Identify which cell holds the provided text, then report its (x, y) central coordinate. 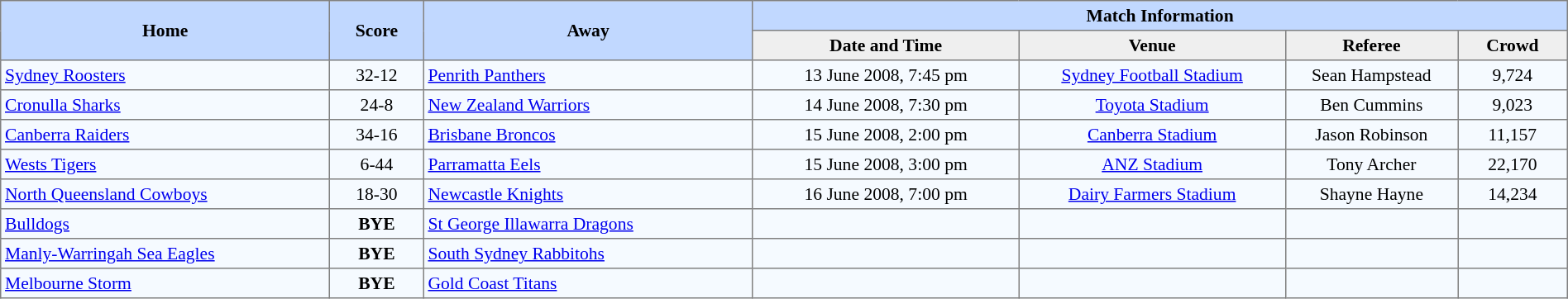
St George Illawarra Dragons (588, 224)
Dairy Farmers Stadium (1152, 194)
15 June 2008, 2:00 pm (886, 135)
ANZ Stadium (1152, 164)
Brisbane Broncos (588, 135)
Date and Time (886, 45)
14 June 2008, 7:30 pm (886, 105)
18-30 (377, 194)
Ben Cummins (1371, 105)
34-16 (377, 135)
Jason Robinson (1371, 135)
Tony Archer (1371, 164)
Sydney Roosters (165, 75)
22,170 (1513, 164)
Parramatta Eels (588, 164)
24-8 (377, 105)
9,724 (1513, 75)
32-12 (377, 75)
9,023 (1513, 105)
Sean Hampstead (1371, 75)
Crowd (1513, 45)
Match Information (1159, 16)
Sydney Football Stadium (1152, 75)
New Zealand Warriors (588, 105)
Penrith Panthers (588, 75)
Newcastle Knights (588, 194)
Cronulla Sharks (165, 105)
11,157 (1513, 135)
6-44 (377, 164)
South Sydney Rabbitohs (588, 254)
Away (588, 31)
Wests Tigers (165, 164)
Toyota Stadium (1152, 105)
16 June 2008, 7:00 pm (886, 194)
14,234 (1513, 194)
Bulldogs (165, 224)
Melbourne Storm (165, 283)
Manly-Warringah Sea Eagles (165, 254)
Gold Coast Titans (588, 283)
13 June 2008, 7:45 pm (886, 75)
Venue (1152, 45)
Referee (1371, 45)
Canberra Stadium (1152, 135)
15 June 2008, 3:00 pm (886, 164)
Home (165, 31)
North Queensland Cowboys (165, 194)
Shayne Hayne (1371, 194)
Canberra Raiders (165, 135)
Score (377, 31)
